For the text-containing cell, return its midpoint in [X, Y] coordinate format. 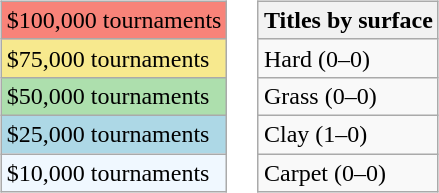
$75,000 tournaments [114, 58]
Grass (0–0) [348, 96]
$50,000 tournaments [114, 96]
Titles by surface [348, 20]
Hard (0–0) [348, 58]
$25,000 tournaments [114, 134]
Carpet (0–0) [348, 173]
Clay (1–0) [348, 134]
$10,000 tournaments [114, 173]
$100,000 tournaments [114, 20]
